Scan for the cell matching the given text and deliver its [x, y] coordinate at center. 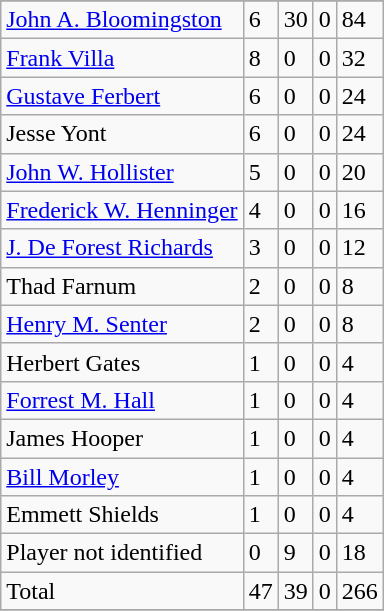
32 [360, 58]
Bill Morley [122, 477]
47 [260, 591]
9 [296, 553]
Thad Farnum [122, 286]
Henry M. Senter [122, 324]
39 [296, 591]
Gustave Ferbert [122, 96]
16 [360, 210]
Frank Villa [122, 58]
John A. Bloomingston [122, 20]
Jesse Yont [122, 134]
James Hooper [122, 438]
Forrest M. Hall [122, 400]
Frederick W. Henninger [122, 210]
John W. Hollister [122, 172]
Player not identified [122, 553]
18 [360, 553]
Emmett Shields [122, 515]
84 [360, 20]
5 [260, 172]
Total [122, 591]
20 [360, 172]
3 [260, 248]
J. De Forest Richards [122, 248]
12 [360, 248]
266 [360, 591]
Herbert Gates [122, 362]
30 [296, 20]
